For the text-containing cell, return its midpoint in [x, y] coordinate format. 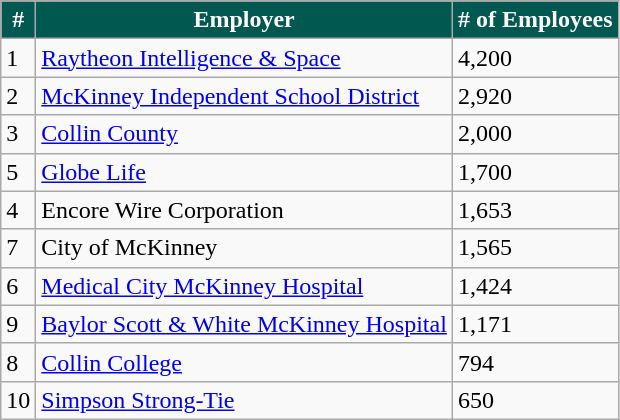
Encore Wire Corporation [244, 210]
Employer [244, 20]
Globe Life [244, 172]
Raytheon Intelligence & Space [244, 58]
2,000 [535, 134]
# of Employees [535, 20]
5 [18, 172]
Collin College [244, 362]
4,200 [535, 58]
4 [18, 210]
10 [18, 400]
794 [535, 362]
2 [18, 96]
Medical City McKinney Hospital [244, 286]
City of McKinney [244, 248]
McKinney Independent School District [244, 96]
7 [18, 248]
Simpson Strong-Tie [244, 400]
1 [18, 58]
9 [18, 324]
2,920 [535, 96]
Collin County [244, 134]
1,700 [535, 172]
650 [535, 400]
1,653 [535, 210]
1,424 [535, 286]
8 [18, 362]
Baylor Scott & White McKinney Hospital [244, 324]
# [18, 20]
6 [18, 286]
1,171 [535, 324]
3 [18, 134]
1,565 [535, 248]
